Return the [x, y] coordinate for the center point of the cell that contains the specified text.  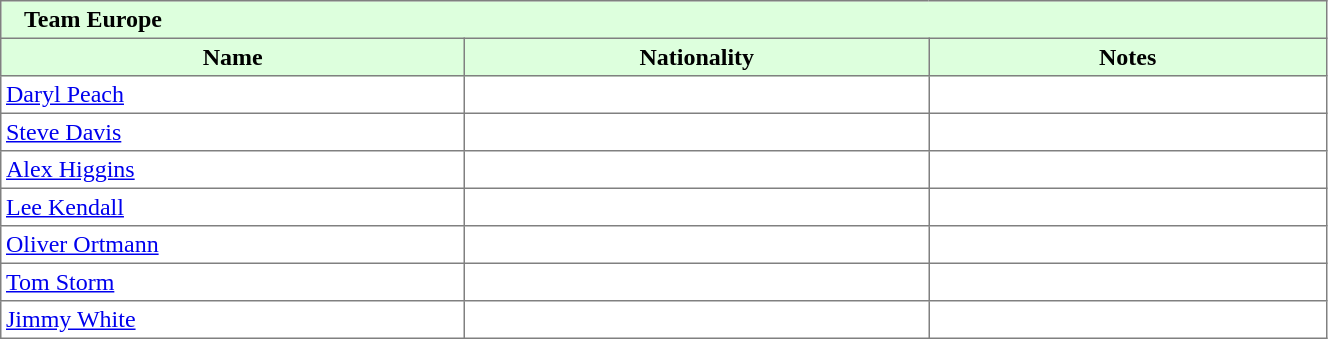
Oliver Ortmann [233, 245]
Team Europe [664, 20]
Lee Kendall [233, 207]
Alex Higgins [233, 170]
Jimmy White [233, 320]
Daryl Peach [233, 95]
Steve Davis [233, 132]
Name [233, 57]
Nationality [697, 57]
Notes [1128, 57]
Tom Storm [233, 282]
